Search for the cell housing the specified text and yield its [x, y] center coordinate. 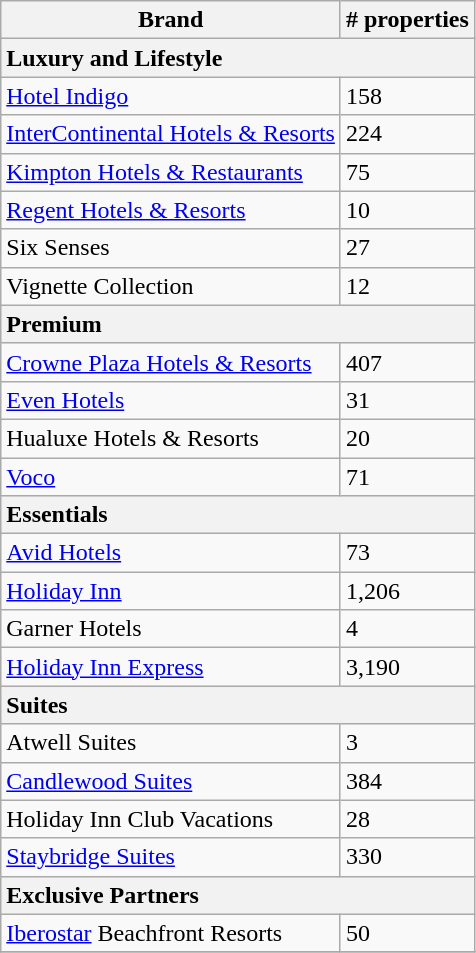
20 [407, 438]
3 [407, 743]
1,206 [407, 591]
Holiday Inn [171, 591]
4 [407, 629]
10 [407, 210]
Luxury and Lifestyle [238, 58]
Exclusive Partners [238, 895]
158 [407, 96]
27 [407, 248]
12 [407, 286]
3,190 [407, 667]
31 [407, 400]
Holiday Inn Express [171, 667]
Staybridge Suites [171, 857]
Voco [171, 477]
Hualuxe Hotels & Resorts [171, 438]
Kimpton Hotels & Restaurants [171, 172]
InterContinental Hotels & Resorts [171, 134]
224 [407, 134]
407 [407, 362]
Vignette Collection [171, 286]
Atwell Suites [171, 743]
Candlewood Suites [171, 781]
Brand [171, 20]
Holiday Inn Club Vacations [171, 819]
Hotel Indigo [171, 96]
Essentials [238, 515]
75 [407, 172]
Even Hotels [171, 400]
28 [407, 819]
Crowne Plaza Hotels & Resorts [171, 362]
330 [407, 857]
384 [407, 781]
Regent Hotels & Resorts [171, 210]
Avid Hotels [171, 553]
Six Senses [171, 248]
50 [407, 933]
Premium [238, 324]
Suites [238, 705]
71 [407, 477]
73 [407, 553]
# properties [407, 20]
Iberostar Beachfront Resorts [171, 933]
Garner Hotels [171, 629]
